Find where the given text appears and provide that cell's center as [X, Y] coordinate. 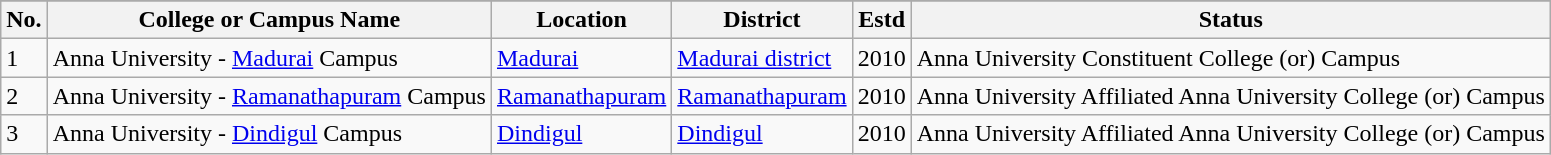
Anna University - Madurai Campus [269, 58]
Status [1230, 20]
Anna University - Ramanathapuram Campus [269, 96]
Location [581, 20]
No. [24, 20]
District [762, 20]
Madurai district [762, 58]
2 [24, 96]
Anna University - Dindigul Campus [269, 134]
1 [24, 58]
Anna University Constituent College (or) Campus [1230, 58]
Estd [882, 20]
College or Campus Name [269, 20]
Madurai [581, 58]
3 [24, 134]
